Search for the cell housing the specified text and yield its [x, y] center coordinate. 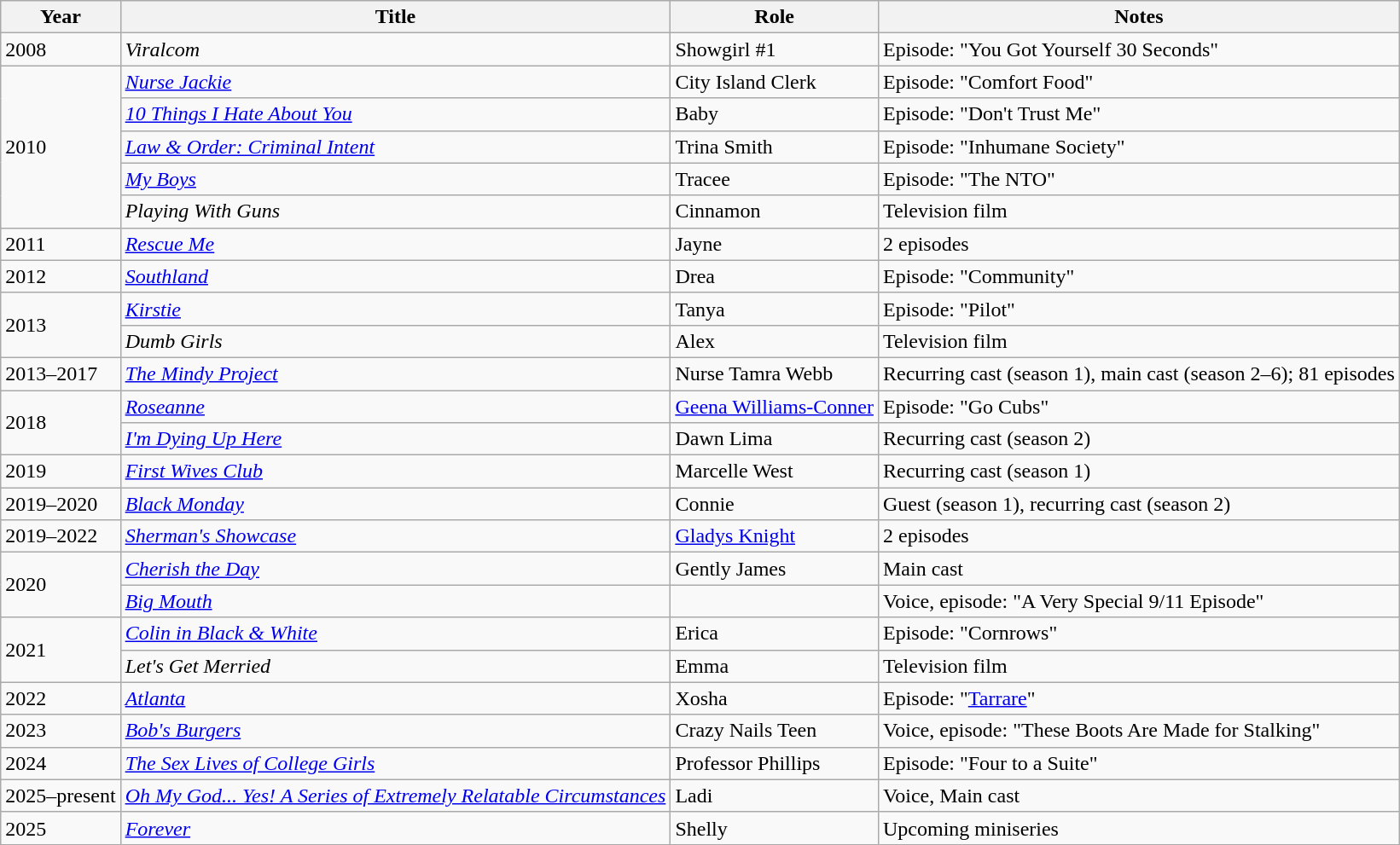
Erica [775, 634]
Connie [775, 504]
2010 [61, 147]
First Wives Club [396, 472]
Black Monday [396, 504]
Xosha [775, 698]
Big Mouth [396, 601]
Episode: "Go Cubs" [1138, 407]
Episode: "Four to a Suite" [1138, 763]
2019–2022 [61, 536]
Recurring cast (season 1) [1138, 472]
2013 [61, 325]
Tracee [775, 179]
Let's Get Merried [396, 666]
2013–2017 [61, 373]
Bob's Burgers [396, 731]
Crazy Nails Teen [775, 731]
2021 [61, 650]
2019 [61, 472]
Dawn Lima [775, 439]
2025–present [61, 796]
Episode: "Cornrows" [1138, 634]
Cinnamon [775, 211]
Episode: "The NTO" [1138, 179]
Atlanta [396, 698]
2025 [61, 828]
My Boys [396, 179]
Tanya [775, 309]
2022 [61, 698]
Law & Order: Criminal Intent [396, 147]
Showgirl #1 [775, 49]
Shelly [775, 828]
The Sex Lives of College Girls [396, 763]
Nurse Tamra Webb [775, 373]
Recurring cast (season 1), main cast (season 2–6); 81 episodes [1138, 373]
Episode: "Inhumane Society" [1138, 147]
2012 [61, 276]
Voice, Main cast [1138, 796]
Guest (season 1), recurring cast (season 2) [1138, 504]
Episode: "Tarrare" [1138, 698]
Cherish the Day [396, 569]
The Mindy Project [396, 373]
Voice, episode: "These Boots Are Made for Stalking" [1138, 731]
Main cast [1138, 569]
2018 [61, 423]
Professor Phillips [775, 763]
I'm Dying Up Here [396, 439]
Colin in Black & White [396, 634]
Upcoming miniseries [1138, 828]
City Island Clerk [775, 82]
Sherman's Showcase [396, 536]
Trina Smith [775, 147]
2011 [61, 244]
Kirstie [396, 309]
2019–2020 [61, 504]
Episode: "You Got Yourself 30 Seconds" [1138, 49]
Title [396, 17]
Gladys Knight [775, 536]
Oh My God... Yes! A Series of Extremely Relatable Circumstances [396, 796]
Year [61, 17]
Southland [396, 276]
Gently James [775, 569]
2024 [61, 763]
Nurse Jackie [396, 82]
Geena Williams-Conner [775, 407]
Drea [775, 276]
2020 [61, 585]
Jayne [775, 244]
Episode: "Community" [1138, 276]
Forever [396, 828]
Episode: "Don't Trust Me" [1138, 114]
Marcelle West [775, 472]
Playing With Guns [396, 211]
Emma [775, 666]
Ladi [775, 796]
Voice, episode: "A Very Special 9/11 Episode" [1138, 601]
Roseanne [396, 407]
Episode: "Comfort Food" [1138, 82]
Recurring cast (season 2) [1138, 439]
Viralcom [396, 49]
Baby [775, 114]
Notes [1138, 17]
Role [775, 17]
2023 [61, 731]
Episode: "Pilot" [1138, 309]
Dumb Girls [396, 341]
Rescue Me [396, 244]
10 Things I Hate About You [396, 114]
Alex [775, 341]
2008 [61, 49]
